Scan for the cell matching the given text and deliver its [X, Y] coordinate at center. 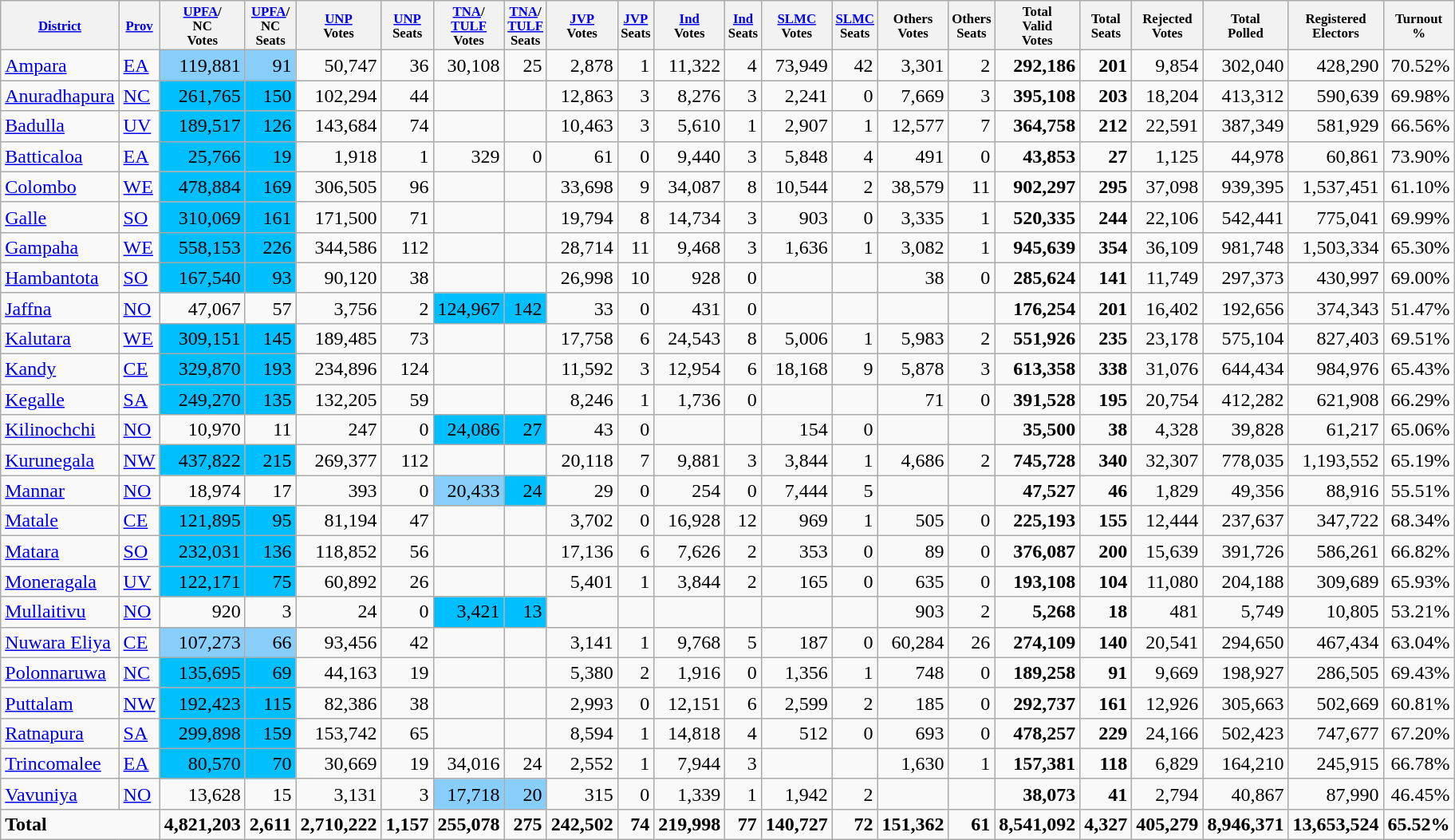
558,153 [203, 247]
242,502 [582, 825]
1,630 [913, 763]
226 [270, 247]
215 [270, 460]
9,440 [689, 156]
Jaffna [60, 308]
Kurunegala [60, 460]
47,067 [203, 308]
505 [913, 521]
2,611 [270, 825]
81,194 [338, 521]
13,628 [203, 794]
66.82% [1418, 551]
10,544 [796, 187]
43 [582, 430]
244 [1106, 217]
151,362 [913, 825]
235 [1106, 339]
28,714 [582, 247]
551,926 [1037, 339]
Mannar [60, 491]
18,974 [203, 491]
193,108 [1037, 582]
827,403 [1335, 339]
65.19% [1418, 460]
165 [796, 582]
247 [338, 430]
644,434 [1246, 369]
93,456 [338, 642]
102,294 [338, 96]
12,863 [582, 96]
95 [270, 521]
502,669 [1335, 703]
171,500 [338, 217]
Total [80, 825]
14,734 [689, 217]
88,916 [1335, 491]
969 [796, 521]
IndVotes [689, 26]
24,086 [469, 430]
136 [270, 551]
53.21% [1418, 612]
254 [689, 491]
90,120 [338, 278]
60,861 [1335, 156]
245,915 [1335, 763]
292,186 [1037, 65]
2,794 [1168, 794]
Vavuniya [60, 794]
66 [270, 642]
374,343 [1335, 308]
7,669 [913, 96]
748 [913, 672]
36 [407, 65]
60.81% [1418, 703]
1,736 [689, 400]
1,829 [1168, 491]
77 [743, 825]
902,297 [1037, 187]
19,794 [582, 217]
413,312 [1246, 96]
Kalutara [60, 339]
60,892 [338, 582]
OthersVotes [913, 26]
43,853 [1037, 156]
22,591 [1168, 126]
73.90% [1418, 156]
159 [270, 733]
1,356 [796, 672]
292,737 [1037, 703]
115 [270, 703]
185 [913, 703]
124 [407, 369]
387,349 [1246, 126]
Ratnapura [60, 733]
57 [270, 308]
234,896 [338, 369]
309,689 [1335, 582]
96 [407, 187]
118,852 [338, 551]
229 [1106, 733]
478,257 [1037, 733]
Puttalam [60, 703]
UPFA/NCVotes [203, 26]
66.78% [1418, 763]
Prov [139, 26]
RejectedVotes [1168, 26]
13,653,524 [1335, 825]
69.43% [1418, 672]
157,381 [1037, 763]
329 [469, 156]
305,663 [1246, 703]
67.20% [1418, 733]
542,441 [1246, 217]
40,867 [1246, 794]
9,881 [689, 460]
49,356 [1246, 491]
575,104 [1246, 339]
3,082 [913, 247]
135,695 [203, 672]
189,517 [203, 126]
693 [913, 733]
20,433 [469, 491]
920 [203, 612]
3,301 [913, 65]
586,261 [1335, 551]
945,639 [1037, 247]
15 [270, 794]
33,698 [582, 187]
8,594 [582, 733]
581,929 [1335, 126]
12,151 [689, 703]
Badulla [60, 126]
66.29% [1418, 400]
44 [407, 96]
66.56% [1418, 126]
District [60, 26]
119,881 [203, 65]
20 [525, 794]
1,503,334 [1335, 247]
294,650 [1246, 642]
69.51% [1418, 339]
Matale [60, 521]
635 [913, 582]
55.51% [1418, 491]
20,541 [1168, 642]
63.04% [1418, 642]
37,098 [1168, 187]
1,157 [407, 825]
Anuradhapura [60, 96]
5,848 [796, 156]
8,541,092 [1037, 825]
237,637 [1246, 521]
621,908 [1335, 400]
391,528 [1037, 400]
8,276 [689, 96]
5,268 [1037, 612]
135 [270, 400]
38,073 [1037, 794]
204,188 [1246, 582]
9,854 [1168, 65]
34,016 [469, 763]
Kandy [60, 369]
23,178 [1168, 339]
249,270 [203, 400]
65.43% [1418, 369]
TNA/TULFVotes [469, 26]
89 [913, 551]
2,878 [582, 65]
142 [525, 308]
306,505 [338, 187]
10,805 [1335, 612]
41 [1106, 794]
491 [913, 156]
11,592 [582, 369]
939,395 [1246, 187]
72 [855, 825]
Trincomalee [60, 763]
195 [1106, 400]
12,577 [913, 126]
203 [1106, 96]
1,339 [689, 794]
30,108 [469, 65]
347,722 [1335, 521]
145 [270, 339]
SLMCSeats [855, 26]
121,895 [203, 521]
29 [582, 491]
340 [1106, 460]
68.34% [1418, 521]
309,151 [203, 339]
297,373 [1246, 278]
7,944 [689, 763]
4,821,203 [203, 825]
30,669 [338, 763]
200 [1106, 551]
17 [270, 491]
107,273 [203, 642]
274,109 [1037, 642]
TotalSeats [1106, 26]
13 [525, 612]
65.52% [1418, 825]
1,942 [796, 794]
122,171 [203, 582]
11,749 [1168, 278]
7,626 [689, 551]
65.93% [1418, 582]
46 [1106, 491]
412,282 [1246, 400]
16,402 [1168, 308]
10,970 [203, 430]
193 [270, 369]
167,540 [203, 278]
50,747 [338, 65]
IndSeats [743, 26]
16,928 [689, 521]
192,656 [1246, 308]
405,279 [1168, 825]
56 [407, 551]
2,993 [582, 703]
OthersSeats [972, 26]
391,726 [1246, 551]
5,006 [796, 339]
7,444 [796, 491]
26,998 [582, 278]
430,997 [1335, 278]
118 [1106, 763]
344,586 [338, 247]
140,727 [796, 825]
169 [270, 187]
150 [270, 96]
34,087 [689, 187]
3,421 [469, 612]
1,193,552 [1335, 460]
275 [525, 825]
176,254 [1037, 308]
6,829 [1168, 763]
70 [270, 763]
32,307 [1168, 460]
8,946,371 [1246, 825]
141 [1106, 278]
981,748 [1246, 247]
428,290 [1335, 65]
33 [582, 308]
295 [1106, 187]
73,949 [796, 65]
24,166 [1168, 733]
143,684 [338, 126]
467,434 [1335, 642]
93 [270, 278]
140 [1106, 642]
132,205 [338, 400]
12,444 [1168, 521]
Mullaitivu [60, 612]
Turnout% [1418, 26]
44,978 [1246, 156]
38,579 [913, 187]
70.52% [1418, 65]
82,386 [338, 703]
261,765 [203, 96]
747,677 [1335, 733]
154 [796, 430]
Matara [60, 551]
35,500 [1037, 430]
69.99% [1418, 217]
353 [796, 551]
5,401 [582, 582]
338 [1106, 369]
TNA/TULFSeats [525, 26]
18 [1106, 612]
UNPSeats [407, 26]
745,728 [1037, 460]
329,870 [203, 369]
928 [689, 278]
1,125 [1168, 156]
2,552 [582, 763]
4,686 [913, 460]
104 [1106, 582]
25,766 [203, 156]
87,990 [1335, 794]
47,527 [1037, 491]
69.00% [1418, 278]
189,258 [1037, 672]
286,505 [1335, 672]
Colombo [60, 187]
269,377 [338, 460]
302,040 [1246, 65]
8,246 [582, 400]
1,636 [796, 247]
47 [407, 521]
14,818 [689, 733]
478,884 [203, 187]
60,284 [913, 642]
Polonnaruwa [60, 672]
Galle [60, 217]
5,983 [913, 339]
212 [1106, 126]
65.30% [1418, 247]
73 [407, 339]
12 [743, 521]
61,217 [1335, 430]
44,163 [338, 672]
SLMCVotes [796, 26]
Batticaloa [60, 156]
Kilinochchi [60, 430]
1,918 [338, 156]
984,976 [1335, 369]
UNPVotes [338, 26]
22,106 [1168, 217]
431 [689, 308]
5,610 [689, 126]
JVPVotes [582, 26]
75 [270, 582]
RegisteredElectors [1335, 26]
5,380 [582, 672]
155 [1106, 521]
3,702 [582, 521]
18,168 [796, 369]
46.45% [1418, 794]
10,463 [582, 126]
2,241 [796, 96]
395,108 [1037, 96]
51.47% [1418, 308]
502,423 [1246, 733]
198,927 [1246, 672]
10 [636, 278]
285,624 [1037, 278]
17,718 [469, 794]
4,328 [1168, 430]
232,031 [203, 551]
65.06% [1418, 430]
164,210 [1246, 763]
69 [270, 672]
Hambantota [60, 278]
225,193 [1037, 521]
Ampara [60, 65]
5,749 [1246, 612]
17,136 [582, 551]
512 [796, 733]
219,998 [689, 825]
24,543 [689, 339]
20,118 [582, 460]
17,758 [582, 339]
3,756 [338, 308]
153,742 [338, 733]
481 [1168, 612]
393 [338, 491]
3,335 [913, 217]
Moneragala [60, 582]
775,041 [1335, 217]
613,358 [1037, 369]
3,131 [338, 794]
59 [407, 400]
12,926 [1168, 703]
2,907 [796, 126]
437,822 [203, 460]
187 [796, 642]
39,828 [1246, 430]
9,468 [689, 247]
126 [270, 126]
12,954 [689, 369]
4,327 [1106, 825]
354 [1106, 247]
310,069 [203, 217]
124,967 [469, 308]
Kegalle [60, 400]
TotalValidVotes [1037, 26]
31,076 [1168, 369]
69.98% [1418, 96]
Gampaha [60, 247]
20,754 [1168, 400]
2,599 [796, 703]
3,141 [582, 642]
11,322 [689, 65]
299,898 [203, 733]
18,204 [1168, 96]
JVPSeats [636, 26]
UPFA/NCSeats [270, 26]
36,109 [1168, 247]
778,035 [1246, 460]
1,537,451 [1335, 187]
1,916 [689, 672]
9,669 [1168, 672]
364,758 [1037, 126]
520,335 [1037, 217]
80,570 [203, 763]
315 [582, 794]
61.10% [1418, 187]
Nuwara Eliya [60, 642]
25 [525, 65]
255,078 [469, 825]
11,080 [1168, 582]
TotalPolled [1246, 26]
590,639 [1335, 96]
5,878 [913, 369]
376,087 [1037, 551]
9,768 [689, 642]
2,710,222 [338, 825]
15,639 [1168, 551]
65 [407, 733]
192,423 [203, 703]
189,485 [338, 339]
